Pinpoint the cell where the given text exists, returning its [X, Y] midpoint coordinate. 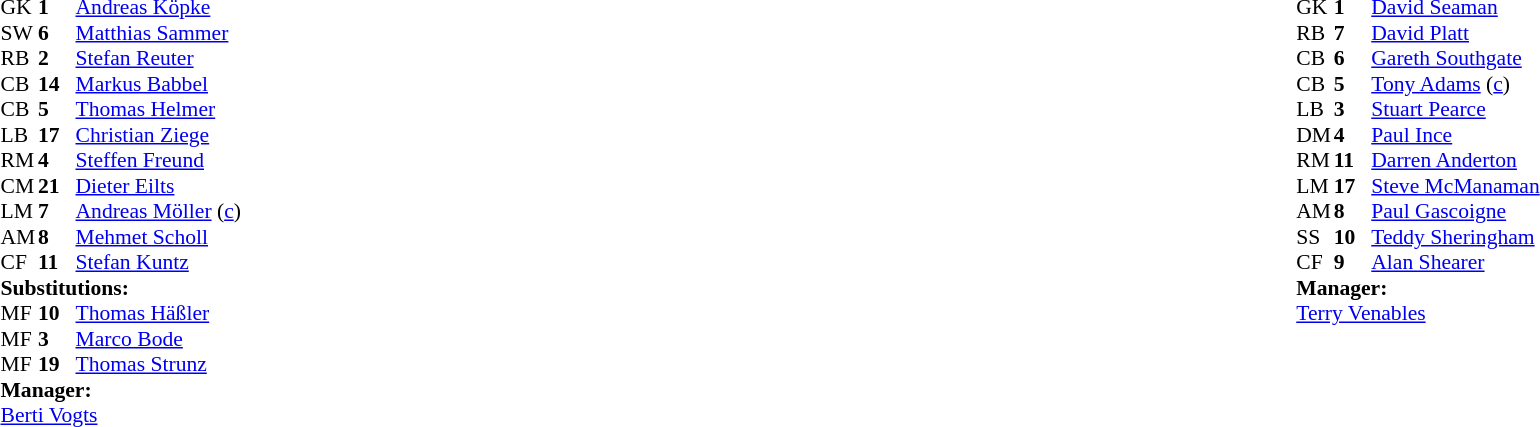
Andreas Möller (c) [158, 211]
Mehmet Scholl [158, 237]
Dieter Eilts [158, 186]
Paul Gascoigne [1455, 211]
Thomas Strunz [158, 365]
Stefan Kuntz [158, 263]
Stuart Pearce [1455, 109]
Matthias Sammer [158, 33]
9 [1353, 263]
Christian Ziege [158, 135]
Tony Adams (c) [1455, 84]
Alan Shearer [1455, 263]
Steffen Freund [158, 161]
Darren Anderton [1455, 161]
Teddy Sheringham [1455, 237]
2 [57, 59]
Gareth Southgate [1455, 59]
David Platt [1455, 33]
Stefan Reuter [158, 59]
Thomas Helmer [158, 109]
Steve McManaman [1455, 186]
19 [57, 365]
21 [57, 186]
Markus Babbel [158, 84]
SS [1315, 237]
DM [1315, 135]
Substitutions: [120, 288]
14 [57, 84]
SW [19, 33]
Paul Ince [1455, 135]
CM [19, 186]
Terry Venables [1418, 313]
Thomas Häßler [158, 313]
Marco Bode [158, 339]
